Determine the (X, Y) coordinate at the center of the cell enclosing the given text.  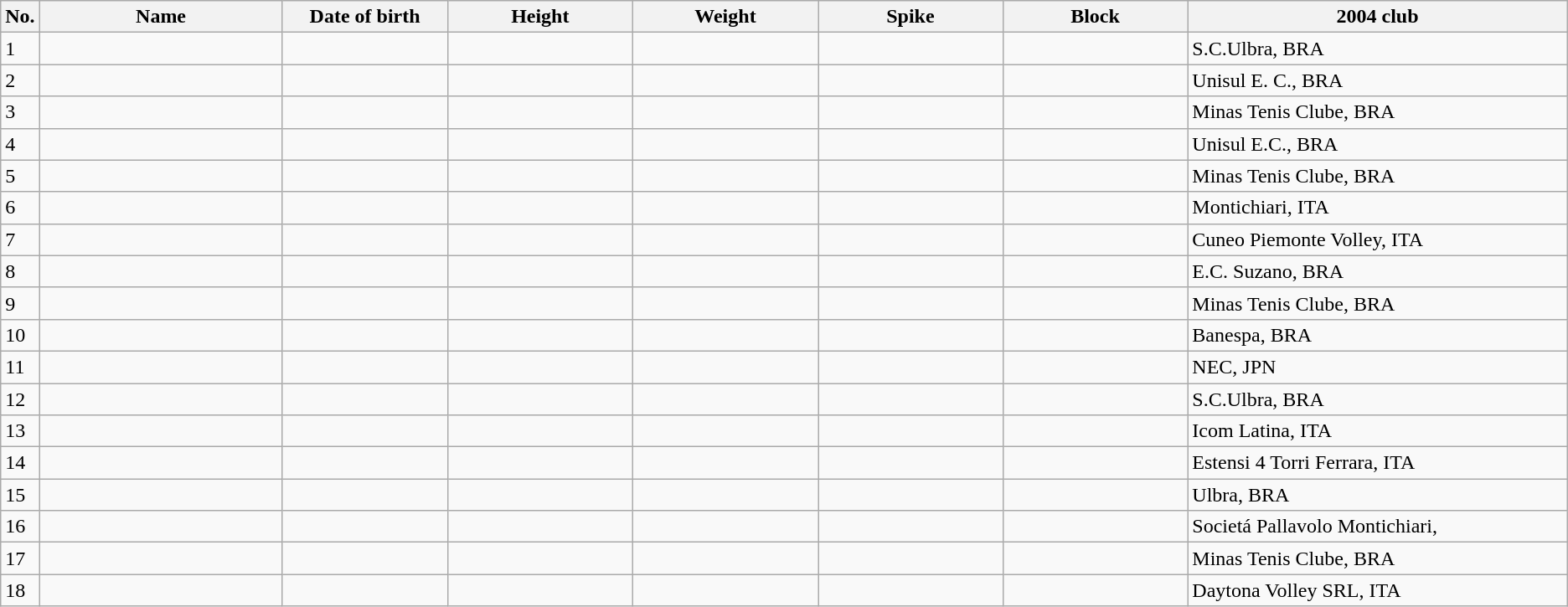
Unisul E.C., BRA (1377, 144)
Montichiari, ITA (1377, 208)
Block (1096, 17)
5 (20, 176)
Daytona Volley SRL, ITA (1377, 590)
Height (539, 17)
17 (20, 558)
11 (20, 367)
15 (20, 495)
16 (20, 527)
3 (20, 112)
Spike (911, 17)
2 (20, 80)
Banespa, BRA (1377, 335)
6 (20, 208)
Weight (725, 17)
Unisul E. C., BRA (1377, 80)
7 (20, 239)
10 (20, 335)
Ulbra, BRA (1377, 495)
13 (20, 431)
Cuneo Piemonte Volley, ITA (1377, 239)
Date of birth (365, 17)
Societá Pallavolo Montichiari, (1377, 527)
Icom Latina, ITA (1377, 431)
14 (20, 463)
8 (20, 271)
18 (20, 590)
9 (20, 303)
2004 club (1377, 17)
NEC, JPN (1377, 367)
4 (20, 144)
1 (20, 49)
No. (20, 17)
Name (161, 17)
Estensi 4 Torri Ferrara, ITA (1377, 463)
E.C. Suzano, BRA (1377, 271)
12 (20, 399)
